Pinpoint the cell where the given text exists, returning its [x, y] midpoint coordinate. 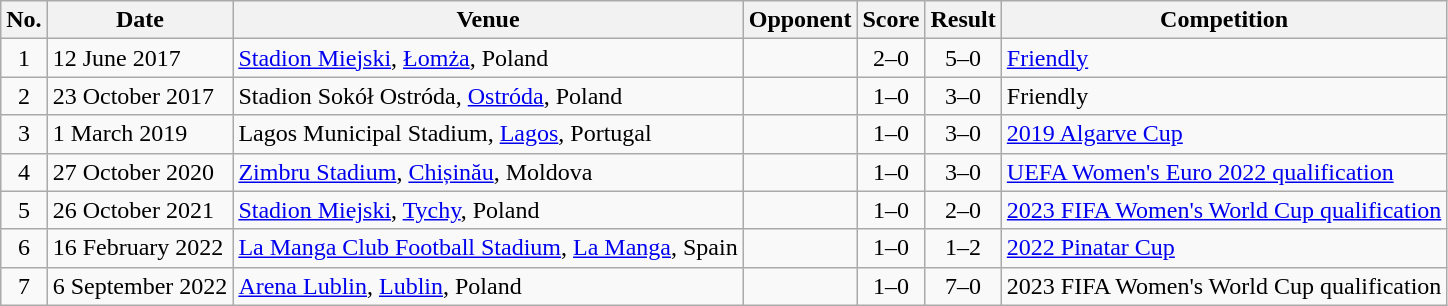
2022 Pinatar Cup [1224, 248]
Arena Lublin, Lublin, Poland [488, 286]
Stadion Miejski, Łomża, Poland [488, 58]
23 October 2017 [140, 96]
5–0 [963, 58]
1 [24, 58]
Stadion Miejski, Tychy, Poland [488, 210]
16 February 2022 [140, 248]
Lagos Municipal Stadium, Lagos, Portugal [488, 134]
Opponent [800, 20]
Result [963, 20]
Zimbru Stadium, Chișinău, Moldova [488, 172]
2019 Algarve Cup [1224, 134]
Stadion Sokół Ostróda, Ostróda, Poland [488, 96]
7–0 [963, 286]
26 October 2021 [140, 210]
3 [24, 134]
Score [891, 20]
6 [24, 248]
UEFA Women's Euro 2022 qualification [1224, 172]
2 [24, 96]
6 September 2022 [140, 286]
5 [24, 210]
No. [24, 20]
4 [24, 172]
7 [24, 286]
Competition [1224, 20]
12 June 2017 [140, 58]
La Manga Club Football Stadium, La Manga, Spain [488, 248]
Date [140, 20]
27 October 2020 [140, 172]
Venue [488, 20]
1 March 2019 [140, 134]
1–2 [963, 248]
